Provide the [X, Y] coordinate of the cell's center where the given text is located.  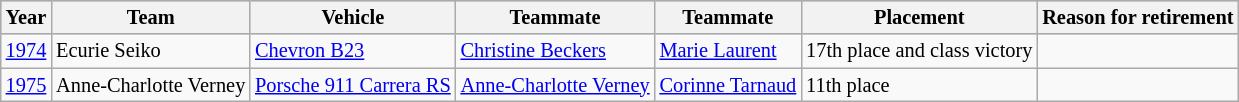
17th place and class victory [919, 51]
Ecurie Seiko [150, 51]
1974 [26, 51]
Reason for retirement [1138, 17]
Porsche 911 Carrera RS [352, 85]
Christine Beckers [556, 51]
Corinne Tarnaud [728, 85]
Team [150, 17]
Chevron B23 [352, 51]
11th place [919, 85]
Year [26, 17]
Placement [919, 17]
Vehicle [352, 17]
Marie Laurent [728, 51]
1975 [26, 85]
